Identify which cell holds the provided text, then report its [x, y] central coordinate. 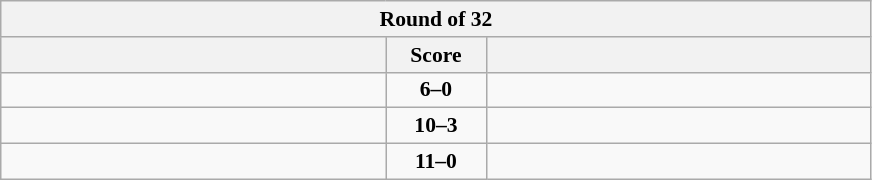
11–0 [436, 162]
6–0 [436, 90]
Round of 32 [436, 19]
10–3 [436, 126]
Score [436, 55]
